For the text-containing cell, return its midpoint in [x, y] coordinate format. 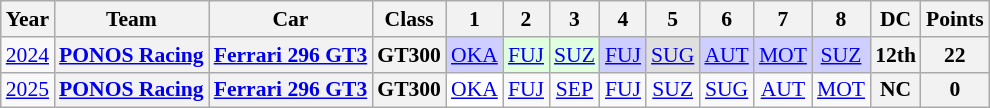
7 [783, 19]
SEP [574, 90]
4 [623, 19]
6 [726, 19]
1 [474, 19]
Team [132, 19]
8 [841, 19]
Points [955, 19]
5 [672, 19]
Class [409, 19]
22 [955, 55]
2024 [28, 55]
2 [526, 19]
12th [896, 55]
DC [896, 19]
Year [28, 19]
NC [896, 90]
Car [291, 19]
3 [574, 19]
0 [955, 90]
2025 [28, 90]
